Extract the (x, y) coordinate from the center of the cell holding the provided text.  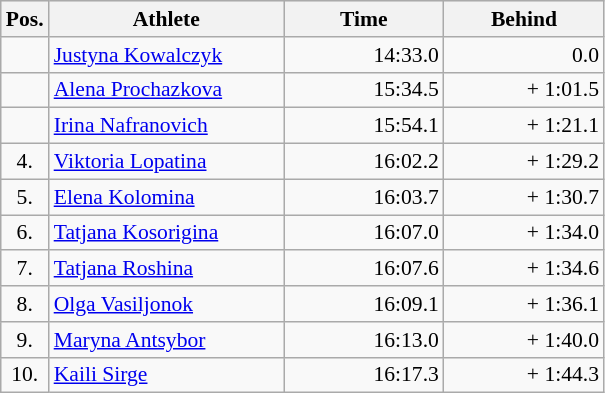
+ 1:01.5 (524, 90)
7. (25, 269)
Tatjana Roshina (166, 269)
Tatjana Kosorigina (166, 233)
4. (25, 162)
14:33.0 (364, 55)
0.0 (524, 55)
10. (25, 375)
16:07.0 (364, 233)
+ 1:34.6 (524, 269)
+ 1:36.1 (524, 304)
+ 1:21.1 (524, 126)
+ 1:40.0 (524, 340)
16:02.2 (364, 162)
16:03.7 (364, 197)
9. (25, 340)
16:09.1 (364, 304)
15:34.5 (364, 90)
5. (25, 197)
+ 1:30.7 (524, 197)
Athlete (166, 19)
Alena Prochazkova (166, 90)
Behind (524, 19)
+ 1:44.3 (524, 375)
Viktoria Lopatina (166, 162)
Time (364, 19)
Justyna Kowalczyk (166, 55)
6. (25, 233)
Pos. (25, 19)
Elena Kolomina (166, 197)
Irina Nafranovich (166, 126)
16:13.0 (364, 340)
Kaili Sirge (166, 375)
Maryna Antsybor (166, 340)
Olga Vasiljonok (166, 304)
16:07.6 (364, 269)
16:17.3 (364, 375)
+ 1:29.2 (524, 162)
+ 1:34.0 (524, 233)
8. (25, 304)
15:54.1 (364, 126)
